Return the (x, y) coordinate for the center point of the cell that contains the specified text.  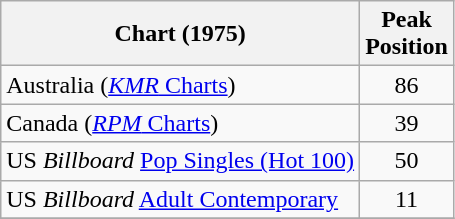
US Billboard Adult Contemporary (180, 199)
39 (407, 123)
86 (407, 85)
11 (407, 199)
Australia (KMR Charts) (180, 85)
PeakPosition (407, 34)
US Billboard Pop Singles (Hot 100) (180, 161)
Chart (1975) (180, 34)
Canada (RPM Charts) (180, 123)
50 (407, 161)
